Return [X, Y] of the center of cell containing provided text 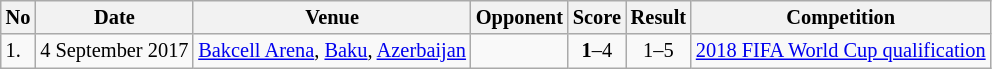
No [18, 17]
1–5 [658, 51]
Competition [841, 17]
2018 FIFA World Cup qualification [841, 51]
Venue [332, 17]
4 September 2017 [114, 51]
Bakcell Arena, Baku, Azerbaijan [332, 51]
Result [658, 17]
1. [18, 51]
Date [114, 17]
Score [597, 17]
Opponent [520, 17]
1–4 [597, 51]
